From the cell containing the given text, extract its center point as (x, y) coordinate. 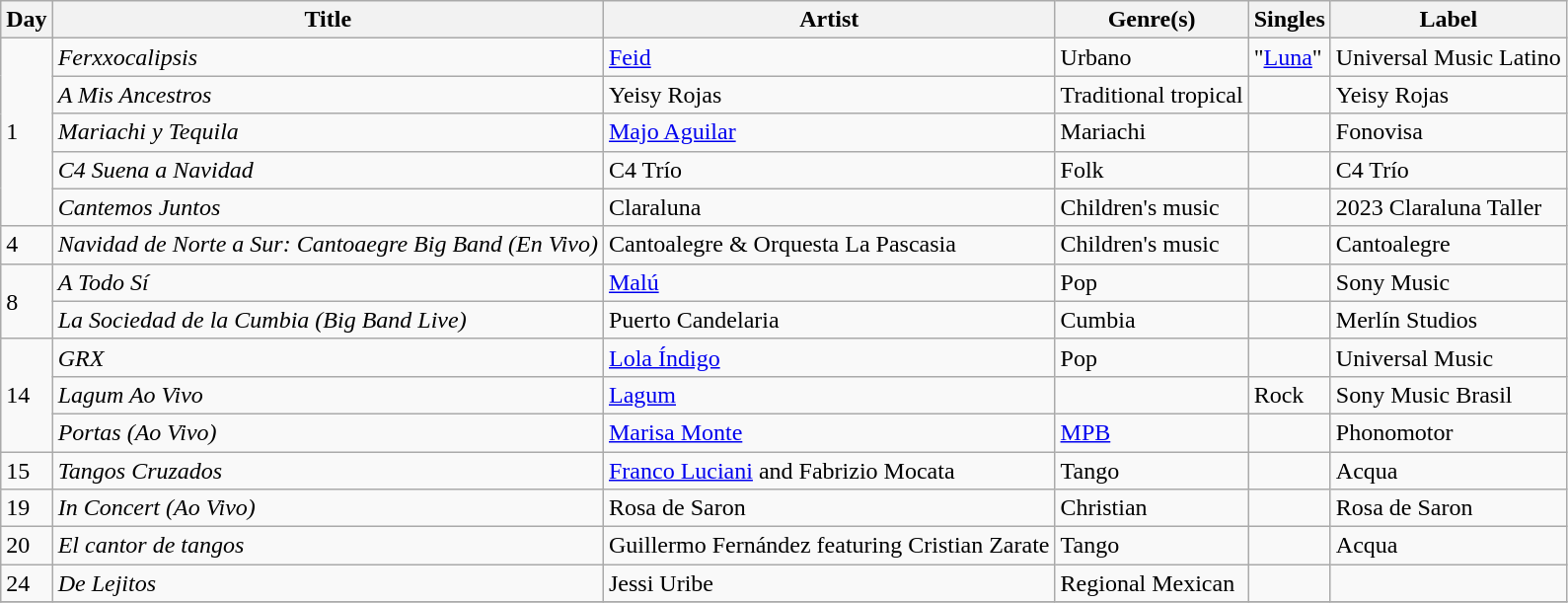
19 (27, 508)
Sony Music Brasil (1449, 395)
Franco Luciani and Fabrizio Mocata (829, 471)
Title (328, 20)
Tangos Cruzados (328, 471)
Malú (829, 282)
Mariachi (1152, 132)
Navidad de Norte a Sur: Cantoaegre Big Band (En Vivo) (328, 245)
C4 Suena a Navidad (328, 170)
Traditional tropical (1152, 95)
In Concert (Ao Vivo) (328, 508)
15 (27, 471)
Mariachi y Tequila (328, 132)
20 (27, 546)
Lola Índigo (829, 357)
MPB (1152, 432)
Universal Music (1449, 357)
Rock (1289, 395)
Regional Mexican (1152, 583)
Universal Music Latino (1449, 57)
8 (27, 301)
4 (27, 245)
14 (27, 395)
Phonomotor (1449, 432)
Artist (829, 20)
Majo Aguilar (829, 132)
La Sociedad de la Cumbia (Big Band Live) (328, 320)
Sony Music (1449, 282)
Marisa Monte (829, 432)
Urbano (1152, 57)
Jessi Uribe (829, 583)
Genre(s) (1152, 20)
Lagum (829, 395)
"Luna" (1289, 57)
Label (1449, 20)
GRX (328, 357)
Ferxxocalipsis (328, 57)
Portas (Ao Vivo) (328, 432)
De Lejitos (328, 583)
A Mis Ancestros (328, 95)
Claraluna (829, 207)
Fonovisa (1449, 132)
A Todo Sí (328, 282)
Cantoalegre & Orquesta La Pascasia (829, 245)
Christian (1152, 508)
Puerto Candelaria (829, 320)
24 (27, 583)
Cantoalegre (1449, 245)
Lagum Ao Vivo (328, 395)
El cantor de tangos (328, 546)
Day (27, 20)
2023 Claraluna Taller (1449, 207)
Feid (829, 57)
Singles (1289, 20)
Merlín Studios (1449, 320)
Cumbia (1152, 320)
1 (27, 132)
Folk (1152, 170)
Cantemos Juntos (328, 207)
Guillermo Fernández featuring Cristian Zarate (829, 546)
